For the text-containing cell, return its midpoint in [X, Y] coordinate format. 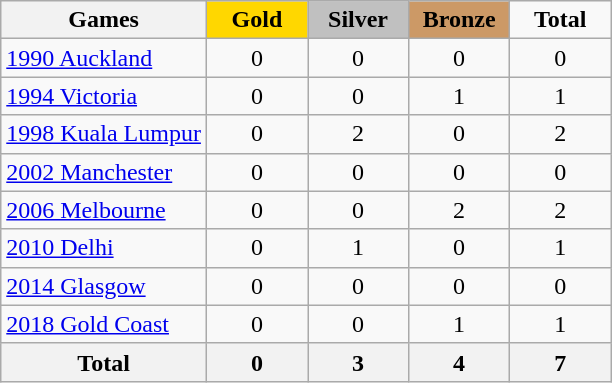
Bronze [460, 20]
Gold [256, 20]
1994 Victoria [104, 96]
3 [358, 362]
2014 Glasgow [104, 286]
7 [560, 362]
2006 Melbourne [104, 210]
2010 Delhi [104, 248]
4 [460, 362]
2002 Manchester [104, 172]
Games [104, 20]
Silver [358, 20]
1990 Auckland [104, 58]
2018 Gold Coast [104, 324]
1998 Kuala Lumpur [104, 134]
